From the cell containing the given text, extract its center point as (X, Y) coordinate. 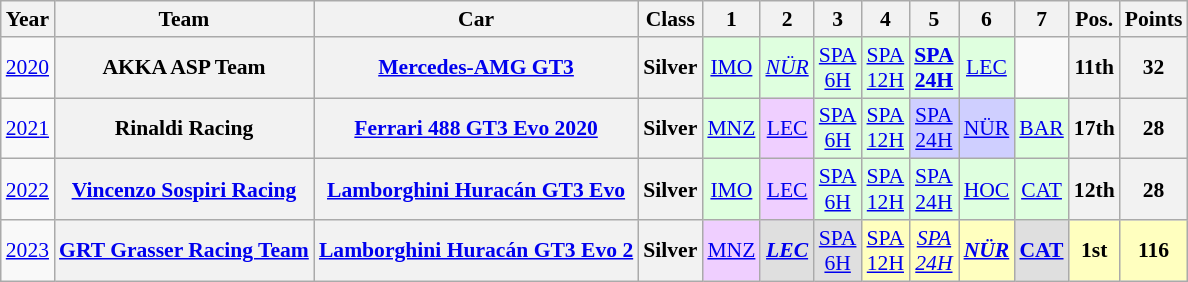
Pos. (1094, 19)
AKKA ASP Team (184, 68)
Car (476, 19)
4 (886, 19)
2023 (28, 250)
2022 (28, 190)
1st (1094, 250)
Lamborghini Huracán GT3 Evo (476, 190)
6 (987, 19)
2 (786, 19)
1 (731, 19)
Rinaldi Racing (184, 128)
3 (838, 19)
Points (1154, 19)
12th (1094, 190)
Team (184, 19)
Ferrari 488 GT3 Evo 2020 (476, 128)
11th (1094, 68)
HOC (987, 190)
Lamborghini Huracán GT3 Evo 2 (476, 250)
17th (1094, 128)
5 (934, 19)
GRT Grasser Racing Team (184, 250)
32 (1154, 68)
Class (670, 19)
116 (1154, 250)
Vincenzo Sospiri Racing (184, 190)
2020 (28, 68)
7 (1042, 19)
BAR (1042, 128)
Year (28, 19)
2021 (28, 128)
Mercedes-AMG GT3 (476, 68)
